Detect which cell encompasses the target text, then output its (X, Y) center coordinate. 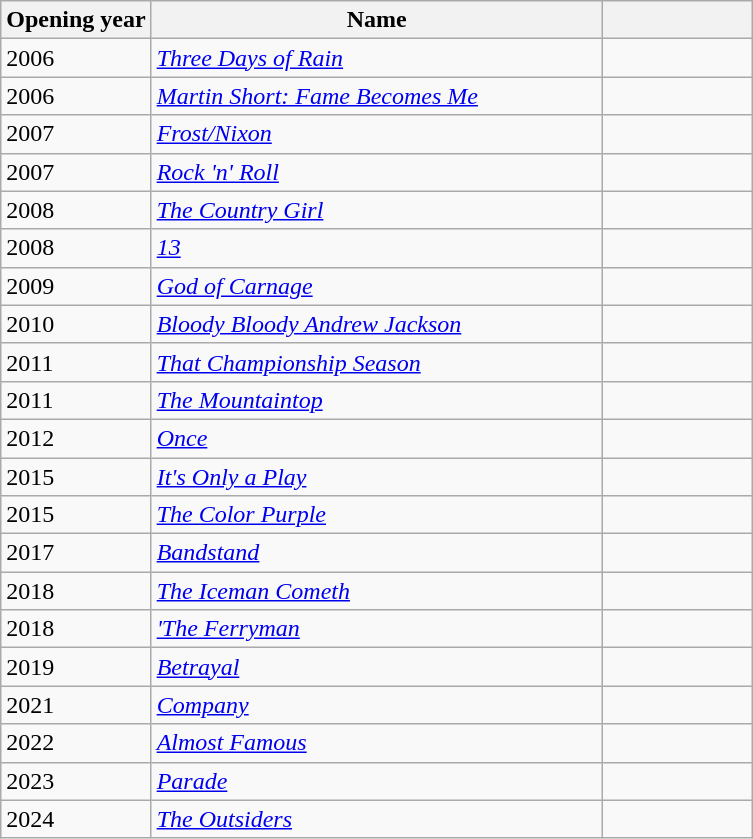
2024 (76, 819)
Bloody Bloody Andrew Jackson (376, 324)
That Championship Season (376, 362)
2012 (76, 438)
Company (376, 705)
The Country Girl (376, 210)
Name (376, 20)
The Iceman Cometh (376, 591)
Parade (376, 781)
Bandstand (376, 553)
2021 (76, 705)
2017 (76, 553)
Rock 'n' Roll (376, 172)
Opening year (76, 20)
2009 (76, 286)
Once (376, 438)
2010 (76, 324)
2019 (76, 667)
The Outsiders (376, 819)
Martin Short: Fame Becomes Me (376, 96)
Almost Famous (376, 743)
The Mountaintop (376, 400)
2022 (76, 743)
God of Carnage (376, 286)
'The Ferryman (376, 629)
Frost/Nixon (376, 134)
It's Only a Play (376, 477)
2023 (76, 781)
The Color Purple (376, 515)
13 (376, 248)
Betrayal (376, 667)
Three Days of Rain (376, 58)
